Identify which cell holds the provided text, then report its [x, y] central coordinate. 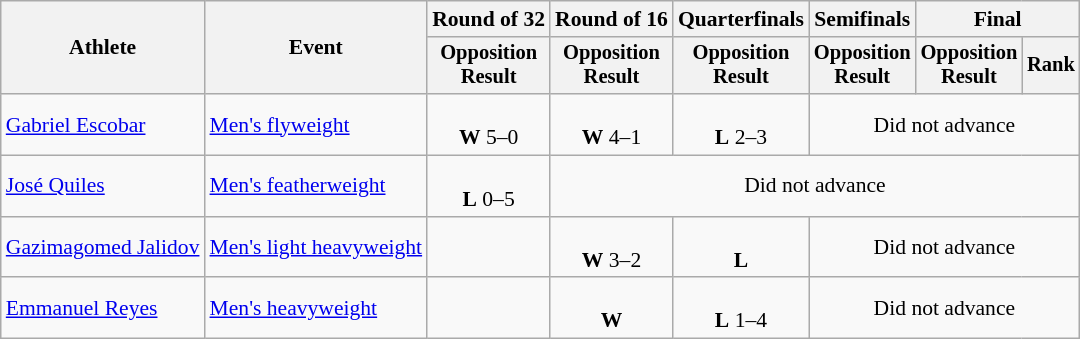
Rank [1051, 66]
W 3–2 [612, 248]
Round of 16 [612, 19]
W [612, 308]
Final [998, 19]
Men's flyweight [316, 124]
José Quiles [103, 186]
Emmanuel Reyes [103, 308]
L [741, 248]
Men's light heavyweight [316, 248]
L 2–3 [741, 124]
Men's heavyweight [316, 308]
Semifinals [862, 19]
Gazimagomed Jalidov [103, 248]
Athlete [103, 48]
L 0–5 [488, 186]
Quarterfinals [741, 19]
W 4–1 [612, 124]
L 1–4 [741, 308]
Men's featherweight [316, 186]
Event [316, 48]
Gabriel Escobar [103, 124]
W 5–0 [488, 124]
Round of 32 [488, 19]
